Find where the given text appears and provide that cell's center as (x, y) coordinate. 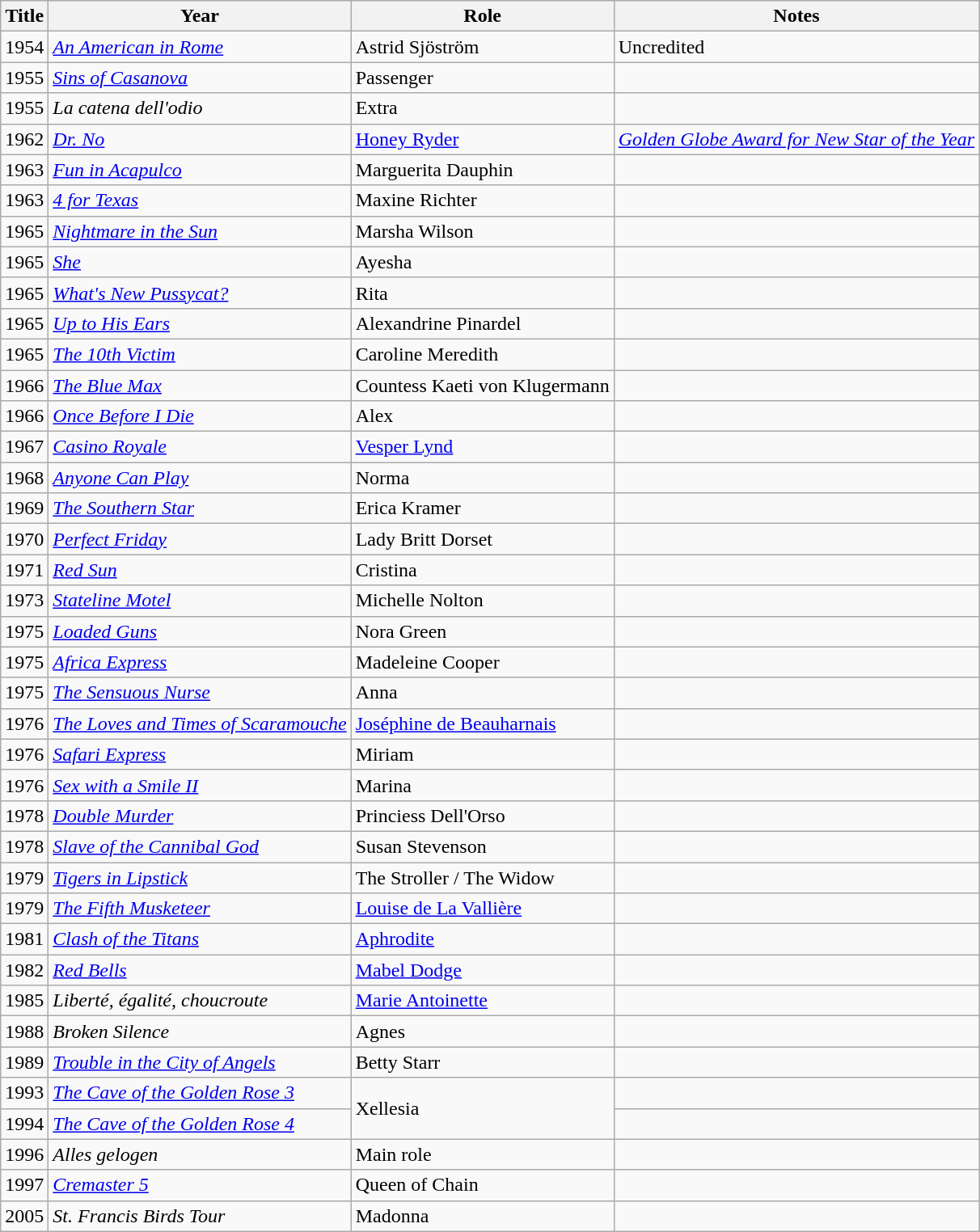
Erica Kramer (482, 508)
Lady Britt Dorset (482, 539)
Miriam (482, 754)
Red Sun (200, 570)
1996 (24, 1154)
Liberté, égalité, choucroute (200, 1001)
Anna (482, 693)
Agnes (482, 1032)
2005 (24, 1216)
1954 (24, 47)
1969 (24, 508)
Ayesha (482, 262)
1971 (24, 570)
Once Before I Die (200, 416)
Trouble in the City of Angels (200, 1062)
1970 (24, 539)
La catena dell'odio (200, 108)
Norma (482, 478)
Betty Starr (482, 1062)
Mabel Dodge (482, 970)
1997 (24, 1185)
She (200, 262)
Alexandrine Pinardel (482, 323)
Nora Green (482, 631)
Alles gelogen (200, 1154)
The Loves and Times of Scaramouche (200, 724)
Casino Royale (200, 447)
The Southern Star (200, 508)
Slave of the Cannibal God (200, 846)
1962 (24, 139)
Broken Silence (200, 1032)
The Cave of the Golden Rose 4 (200, 1124)
Passenger (482, 78)
4 for Texas (200, 200)
Marsha Wilson (482, 231)
Astrid Sjöström (482, 47)
What's New Pussycat? (200, 293)
Rita (482, 293)
Honey Ryder (482, 139)
Clash of the Titans (200, 939)
St. Francis Birds Tour (200, 1216)
Marina (482, 785)
The Sensuous Nurse (200, 693)
Extra (482, 108)
1982 (24, 970)
The Stroller / The Widow (482, 877)
Joséphine de Beauharnais (482, 724)
Dr. No (200, 139)
1973 (24, 601)
Caroline Meredith (482, 354)
1994 (24, 1124)
Princiess Dell'Orso (482, 816)
Cristina (482, 570)
1993 (24, 1093)
Africa Express (200, 662)
Michelle Nolton (482, 601)
Vesper Lynd (482, 447)
Tigers in Lipstick (200, 877)
Madonna (482, 1216)
Stateline Motel (200, 601)
Cremaster 5 (200, 1185)
Main role (482, 1154)
Red Bells (200, 970)
Loaded Guns (200, 631)
The 10th Victim (200, 354)
Sins of Casanova (200, 78)
Louise de La Vallière (482, 909)
1985 (24, 1001)
An American in Rome (200, 47)
The Fifth Musketeer (200, 909)
Safari Express (200, 754)
The Cave of the Golden Rose 3 (200, 1093)
1967 (24, 447)
Nightmare in the Sun (200, 231)
1981 (24, 939)
Marguerita Dauphin (482, 170)
Madeleine Cooper (482, 662)
Up to His Ears (200, 323)
The Blue Max (200, 386)
Fun in Acapulco (200, 170)
Anyone Can Play (200, 478)
Marie Antoinette (482, 1001)
1988 (24, 1032)
Sex with a Smile II (200, 785)
Maxine Richter (482, 200)
Notes (796, 16)
Aphrodite (482, 939)
Double Murder (200, 816)
Queen of Chain (482, 1185)
Uncredited (796, 47)
Alex (482, 416)
1989 (24, 1062)
Susan Stevenson (482, 846)
Countess Kaeti von Klugermann (482, 386)
1968 (24, 478)
Year (200, 16)
Xellesia (482, 1108)
Title (24, 16)
Perfect Friday (200, 539)
Golden Globe Award for New Star of the Year (796, 139)
Role (482, 16)
